Extract the [X, Y] coordinate from the center of the cell holding the provided text.  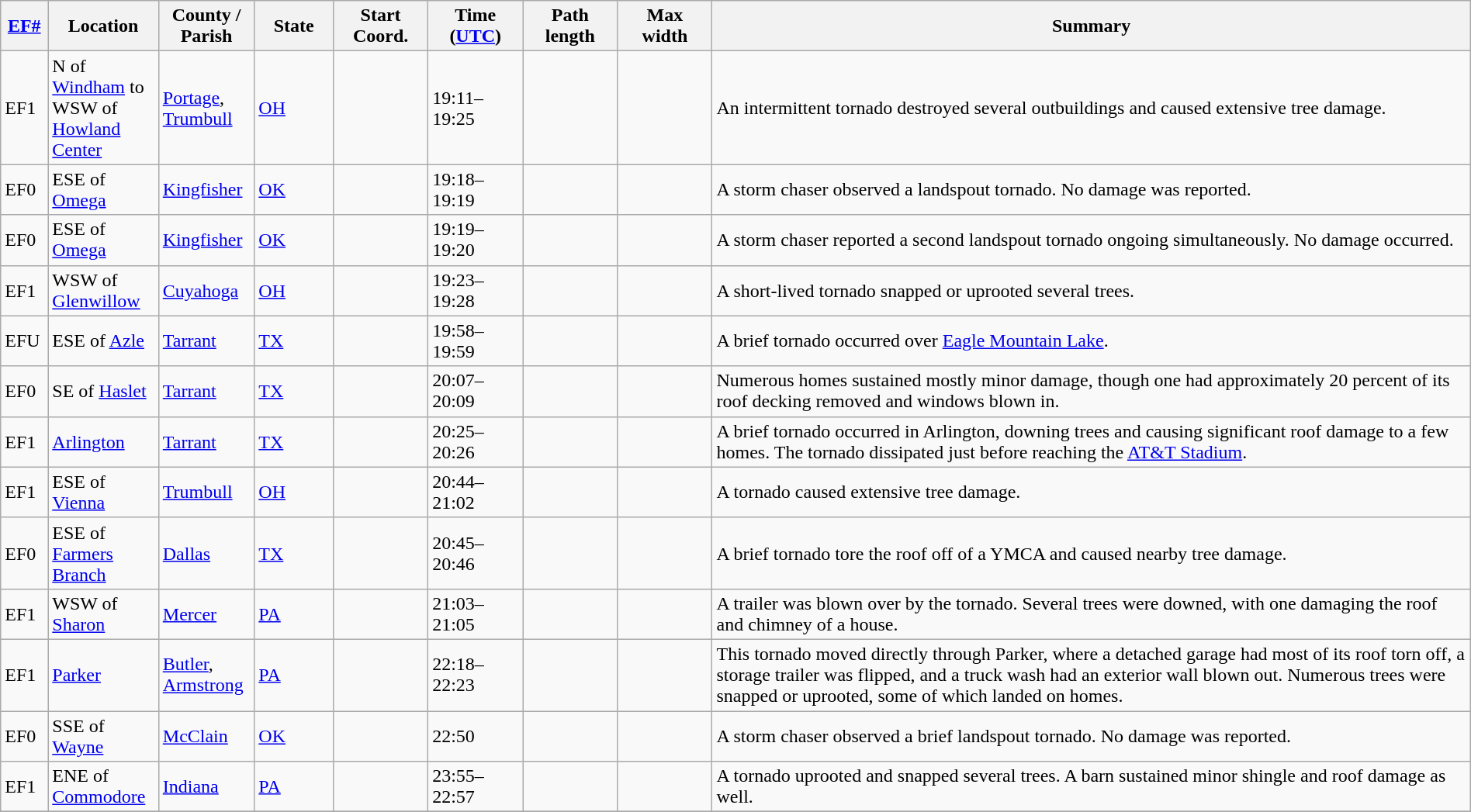
ESE of Vienna [103, 492]
22:18–22:23 [476, 675]
Location [103, 26]
State [294, 26]
A trailer was blown over by the tornado. Several trees were downed, with one damaging the roof and chimney of a house. [1091, 614]
Path length [570, 26]
21:03–21:05 [476, 614]
EFU [25, 341]
23:55–22:57 [476, 786]
WSW of Sharon [103, 614]
ESE of Farmers Branch [103, 553]
A short-lived tornado snapped or uprooted several trees. [1091, 290]
ENE of Commodore [103, 786]
A tornado uprooted and snapped several trees. A barn sustained minor shingle and roof damage as well. [1091, 786]
22:50 [476, 735]
N of Windham to WSW of Howland Center [103, 108]
Arlington [103, 442]
Cuyahoga [206, 290]
A storm chaser reported a second landspout tornado ongoing simultaneously. No damage occurred. [1091, 240]
19:19–19:20 [476, 240]
Start Coord. [381, 26]
Indiana [206, 786]
Max width [665, 26]
SE of Haslet [103, 391]
19:58–19:59 [476, 341]
Butler, Armstrong [206, 675]
20:45–20:46 [476, 553]
WSW of Glenwillow [103, 290]
County / Parish [206, 26]
Time (UTC) [476, 26]
A brief tornado occurred over Eagle Mountain Lake. [1091, 341]
A tornado caused extensive tree damage. [1091, 492]
A brief tornado tore the roof off of a YMCA and caused nearby tree damage. [1091, 553]
Portage, Trumbull [206, 108]
A storm chaser observed a landspout tornado. No damage was reported. [1091, 189]
19:18–19:19 [476, 189]
19:11–19:25 [476, 108]
Numerous homes sustained mostly minor damage, though one had approximately 20 percent of its roof decking removed and windows blown in. [1091, 391]
Parker [103, 675]
SSE of Wayne [103, 735]
Mercer [206, 614]
Trumbull [206, 492]
A storm chaser observed a brief landspout tornado. No damage was reported. [1091, 735]
ESE of Azle [103, 341]
EF# [25, 26]
McClain [206, 735]
Summary [1091, 26]
20:44–21:02 [476, 492]
19:23–19:28 [476, 290]
20:07–20:09 [476, 391]
20:25–20:26 [476, 442]
An intermittent tornado destroyed several outbuildings and caused extensive tree damage. [1091, 108]
Dallas [206, 553]
